For the text-containing cell, return its midpoint in [X, Y] coordinate format. 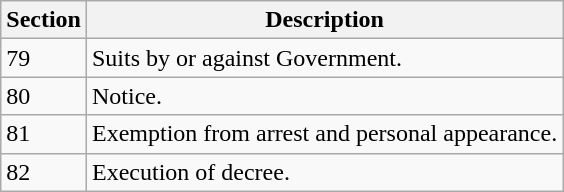
Exemption from arrest and personal appearance. [324, 134]
79 [44, 58]
Notice. [324, 96]
81 [44, 134]
Description [324, 20]
80 [44, 96]
Suits by or against Government. [324, 58]
Execution of decree. [324, 172]
Section [44, 20]
82 [44, 172]
